Determine the (x, y) coordinate at the center of the cell enclosing the given text.  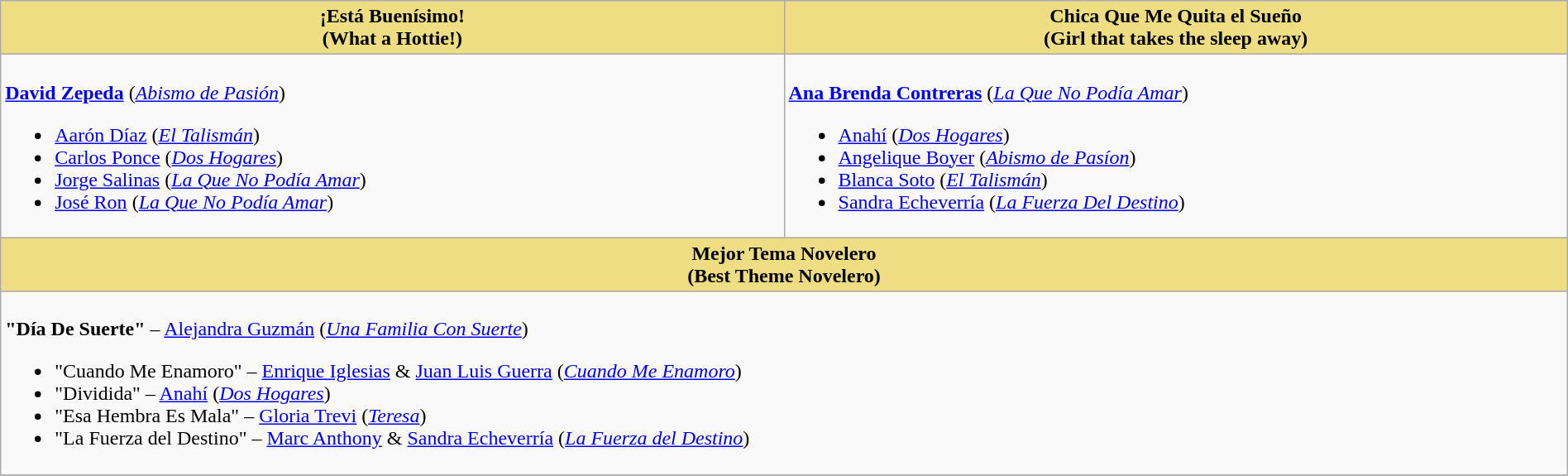
Chica Que Me Quita el Sueño (Girl that takes the sleep away) (1176, 28)
David Zepeda (Abismo de Pasión)Aarón Díaz (El Talismán)Carlos Ponce (Dos Hogares)Jorge Salinas (La Que No Podía Amar)José Ron (La Que No Podía Amar) (392, 146)
Mejor Tema Novelero (Best Theme Novelero) (784, 265)
¡Está Buenísimo! (What a Hottie!) (392, 28)
